Extract the [x, y] coordinate from the center of the cell holding the provided text.  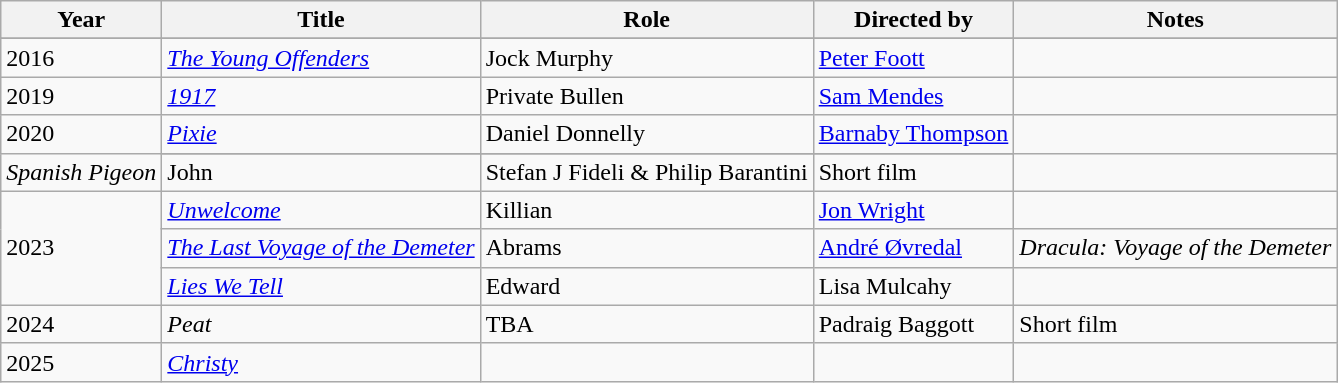
Title [321, 20]
Peter Foott [914, 58]
2020 [82, 134]
TBA [646, 324]
Dracula: Voyage of the Demeter [1176, 248]
Peat [321, 324]
Spanish Pigeon [82, 172]
Role [646, 20]
2019 [82, 96]
Daniel Donnelly [646, 134]
Padraig Baggott [914, 324]
Abrams [646, 248]
Unwelcome [321, 210]
Directed by [914, 20]
2024 [82, 324]
Lies We Tell [321, 286]
André Øvredal [914, 248]
2025 [82, 362]
Year [82, 20]
Notes [1176, 20]
2016 [82, 58]
The Young Offenders [321, 58]
Killian [646, 210]
The Last Voyage of the Demeter [321, 248]
Pixie [321, 134]
John [321, 172]
1917 [321, 96]
Private Bullen [646, 96]
Christy [321, 362]
Barnaby Thompson [914, 134]
Sam Mendes [914, 96]
Lisa Mulcahy [914, 286]
2023 [82, 248]
Jock Murphy [646, 58]
Edward [646, 286]
Jon Wright [914, 210]
Stefan J Fideli & Philip Barantini [646, 172]
